Scan for the cell matching the given text and deliver its [X, Y] coordinate at center. 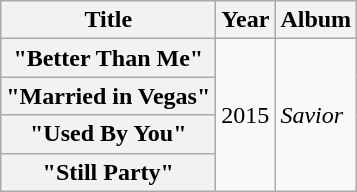
Album [316, 20]
"Used By You" [108, 134]
Year [246, 20]
"Still Party" [108, 172]
Savior [316, 115]
2015 [246, 115]
"Better Than Me" [108, 58]
Title [108, 20]
"Married in Vegas" [108, 96]
